Extract the [X, Y] coordinate from the center of the cell holding the provided text.  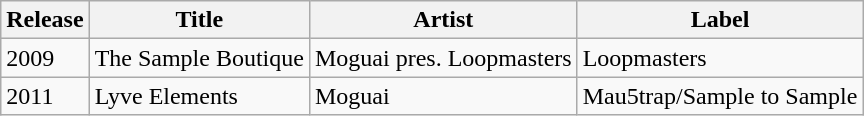
The Sample Boutique [199, 58]
Artist [443, 20]
Label [720, 20]
Release [45, 20]
Title [199, 20]
Moguai pres. Loopmasters [443, 58]
Loopmasters [720, 58]
2011 [45, 96]
Lyve Elements [199, 96]
Moguai [443, 96]
Mau5trap/Sample to Sample [720, 96]
2009 [45, 58]
